Determine the (X, Y) coordinate at the center of the cell enclosing the given text.  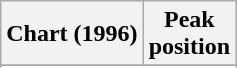
Chart (1996) (72, 34)
Peakposition (189, 34)
